From the cell containing the given text, extract its center point as [x, y] coordinate. 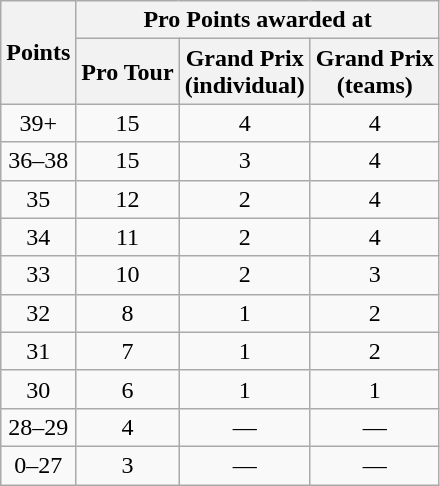
30 [38, 389]
32 [38, 313]
Grand Prix(teams) [374, 72]
11 [128, 237]
8 [128, 313]
39+ [38, 123]
35 [38, 199]
Pro Points awarded at [258, 20]
7 [128, 351]
28–29 [38, 427]
36–38 [38, 161]
10 [128, 275]
31 [38, 351]
6 [128, 389]
Points [38, 52]
12 [128, 199]
34 [38, 237]
0–27 [38, 465]
33 [38, 275]
Grand Prix(individual) [244, 72]
Pro Tour [128, 72]
